Identify which cell holds the provided text, then report its (X, Y) central coordinate. 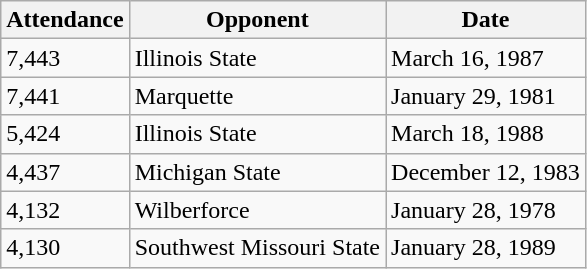
Southwest Missouri State (257, 248)
5,424 (65, 134)
Attendance (65, 20)
4,437 (65, 172)
March 18, 1988 (486, 134)
January 29, 1981 (486, 96)
7,441 (65, 96)
Wilberforce (257, 210)
4,130 (65, 248)
Date (486, 20)
December 12, 1983 (486, 172)
Marquette (257, 96)
January 28, 1989 (486, 248)
January 28, 1978 (486, 210)
Michigan State (257, 172)
Opponent (257, 20)
7,443 (65, 58)
March 16, 1987 (486, 58)
4,132 (65, 210)
